Search for the cell housing the specified text and yield its (X, Y) center coordinate. 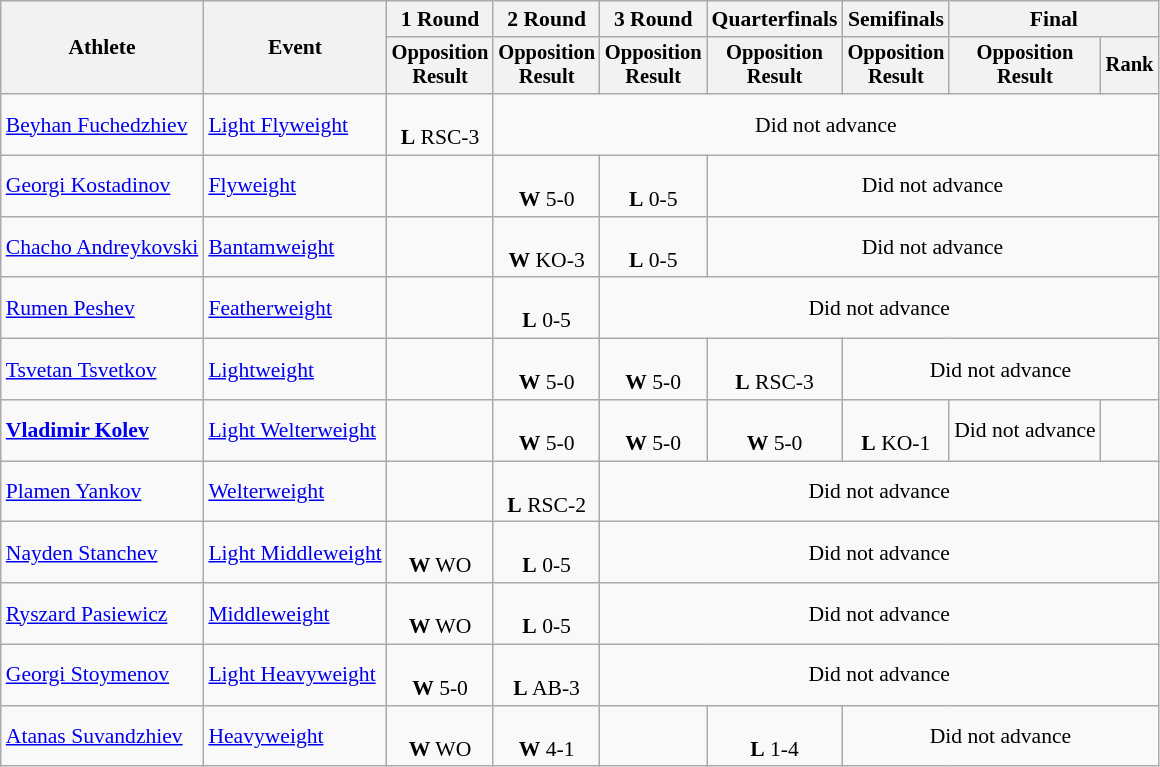
Middleweight (294, 614)
L AB-3 (546, 676)
Rumen Peshev (102, 308)
Light Welterweight (294, 430)
W 4-1 (546, 736)
W KO-3 (546, 248)
Light Heavyweight (294, 676)
Light Middleweight (294, 552)
Athlete (102, 48)
Welterweight (294, 492)
Heavyweight (294, 736)
Quarterfinals (775, 19)
Plamen Yankov (102, 492)
Georgi Stoymenov (102, 676)
Light Flyweight (294, 124)
Final (1054, 19)
L 1-4 (775, 736)
Nayden Stanchev (102, 552)
Georgi Kostadinov (102, 186)
Beyhan Fuchedzhiev (102, 124)
L RSC-2 (546, 492)
L KO-1 (896, 430)
Semifinals (896, 19)
Chacho Andreykovski (102, 248)
Bantamweight (294, 248)
Atanas Suvandzhiev (102, 736)
Ryszard Pasiewicz (102, 614)
Flyweight (294, 186)
Lightweight (294, 370)
Event (294, 48)
Vladimir Kolev (102, 430)
3 Round (654, 19)
1 Round (440, 19)
Featherweight (294, 308)
Tsvetan Tsvetkov (102, 370)
2 Round (546, 19)
Rank (1130, 66)
